Provide the [x, y] coordinate of the cell's center where the given text is located.  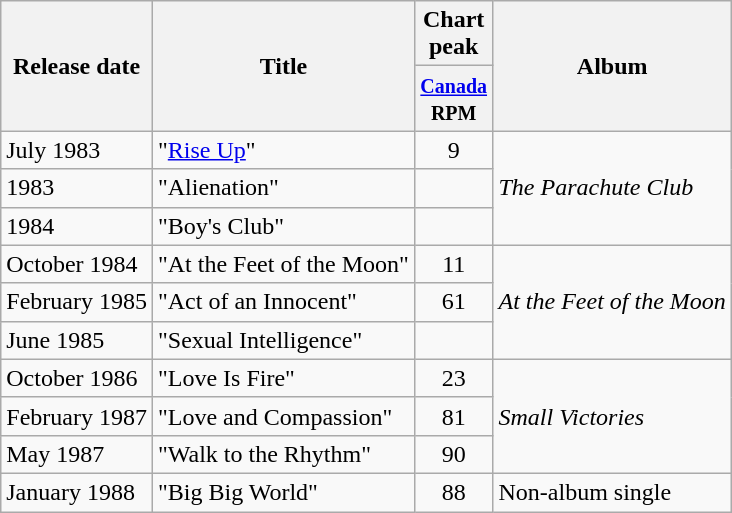
Small Victories [612, 416]
"Love and Compassion" [283, 416]
"Boy's Club" [283, 226]
1983 [77, 188]
11 [454, 264]
"Sexual Intelligence" [283, 340]
61 [454, 302]
June 1985 [77, 340]
"Big Big World" [283, 492]
88 [454, 492]
"Walk to the Rhythm" [283, 454]
May 1987 [77, 454]
February 1985 [77, 302]
The Parachute Club [612, 188]
90 [454, 454]
"Act of an Innocent" [283, 302]
January 1988 [77, 492]
October 1984 [77, 264]
"Rise Up" [283, 150]
February 1987 [77, 416]
Chart peak [454, 34]
"Alienation" [283, 188]
"Love Is Fire" [283, 378]
81 [454, 416]
9 [454, 150]
October 1986 [77, 378]
Release date [77, 66]
Title [283, 66]
At the Feet of the Moon [612, 302]
Album [612, 66]
23 [454, 378]
July 1983 [77, 150]
1984 [77, 226]
CanadaRPM [454, 98]
"At the Feet of the Moon" [283, 264]
Non-album single [612, 492]
